Scan for the cell matching the given text and deliver its [X, Y] coordinate at center. 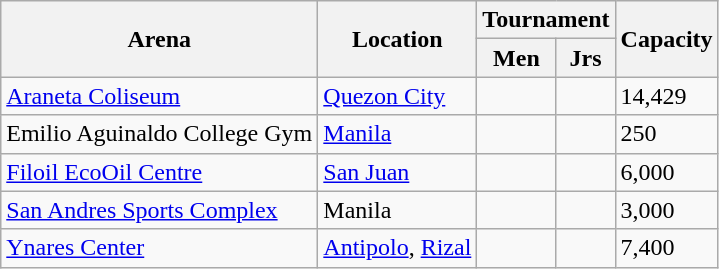
San Juan [398, 172]
Filoil EcoOil Centre [160, 172]
7,400 [666, 248]
Araneta Coliseum [160, 96]
6,000 [666, 172]
Location [398, 39]
3,000 [666, 210]
Ynares Center [160, 248]
Emilio Aguinaldo College Gym [160, 134]
250 [666, 134]
Men [516, 58]
Quezon City [398, 96]
San Andres Sports Complex [160, 210]
Tournament [546, 20]
14,429 [666, 96]
Jrs [586, 58]
Arena [160, 39]
Antipolo, Rizal [398, 248]
Capacity [666, 39]
